Provide the [x, y] coordinate of the cell's center where the given text is located.  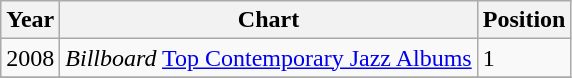
1 [524, 58]
Billboard Top Contemporary Jazz Albums [268, 58]
2008 [30, 58]
Year [30, 20]
Chart [268, 20]
Position [524, 20]
